Output the [X, Y] coordinate of the center of the cell containing the given text.  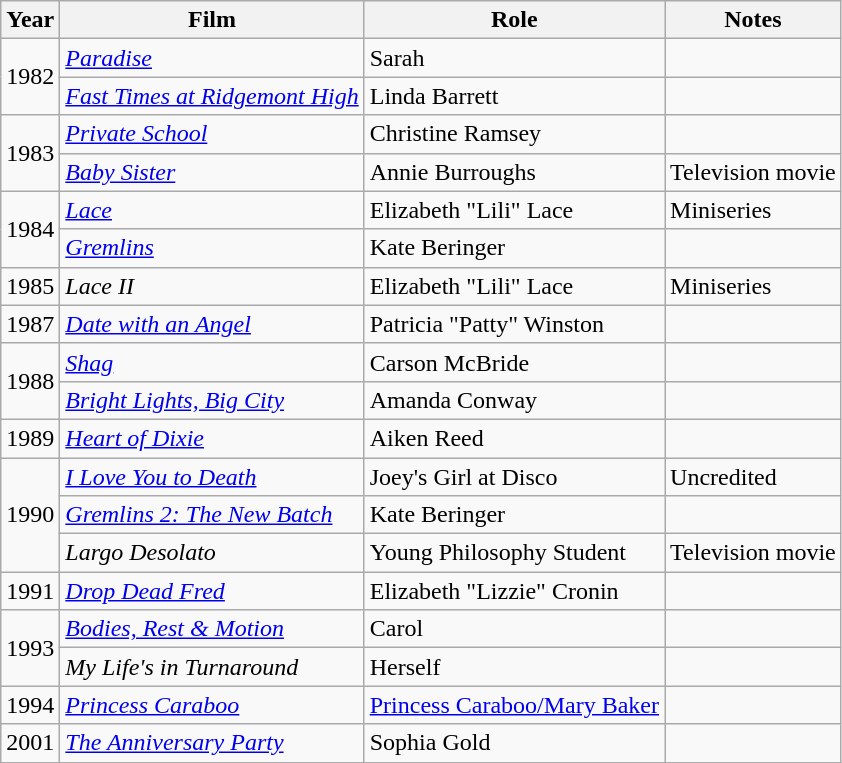
1983 [30, 153]
Drop Dead Fred [212, 591]
1994 [30, 705]
Role [514, 20]
Young Philosophy Student [514, 553]
Carol [514, 629]
Princess Caraboo [212, 705]
Lace [212, 210]
Notes [754, 20]
1988 [30, 381]
Joey's Girl at Disco [514, 477]
1987 [30, 324]
Year [30, 20]
Film [212, 20]
Bright Lights, Big City [212, 400]
Aiken Reed [514, 438]
Uncredited [754, 477]
Sarah [514, 58]
1982 [30, 77]
Linda Barrett [514, 96]
1989 [30, 438]
Paradise [212, 58]
Bodies, Rest & Motion [212, 629]
I Love You to Death [212, 477]
Sophia Gold [514, 743]
Heart of Dixie [212, 438]
The Anniversary Party [212, 743]
My Life's in Turnaround [212, 667]
1991 [30, 591]
Baby Sister [212, 172]
Lace II [212, 286]
Amanda Conway [514, 400]
Christine Ramsey [514, 134]
Princess Caraboo/Mary Baker [514, 705]
Private School [212, 134]
Gremlins 2: The New Batch [212, 515]
1985 [30, 286]
Herself [514, 667]
Largo Desolato [212, 553]
Shag [212, 362]
Annie Burroughs [514, 172]
2001 [30, 743]
Elizabeth "Lizzie" Cronin [514, 591]
Gremlins [212, 248]
Patricia "Patty" Winston [514, 324]
Carson McBride [514, 362]
1984 [30, 229]
Fast Times at Ridgemont High [212, 96]
1990 [30, 515]
Date with an Angel [212, 324]
1993 [30, 648]
